Capture the cell that displays the provided text and extract its [X, Y] central coordinate. 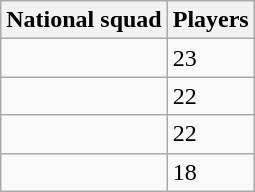
23 [210, 58]
18 [210, 172]
National squad [84, 20]
Players [210, 20]
